Search for the cell housing the specified text and yield its [X, Y] center coordinate. 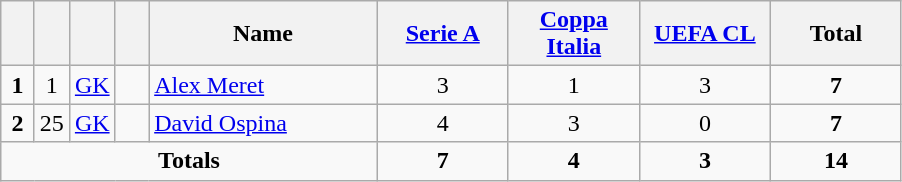
2 [18, 123]
0 [704, 123]
Alex Meret [264, 85]
Total [836, 34]
David Ospina [264, 123]
Coppa Italia [574, 34]
25 [52, 123]
UEFA CL [704, 34]
Name [264, 34]
Serie A [442, 34]
14 [836, 161]
Totals [189, 161]
